Capture the cell that displays the provided text and extract its (x, y) central coordinate. 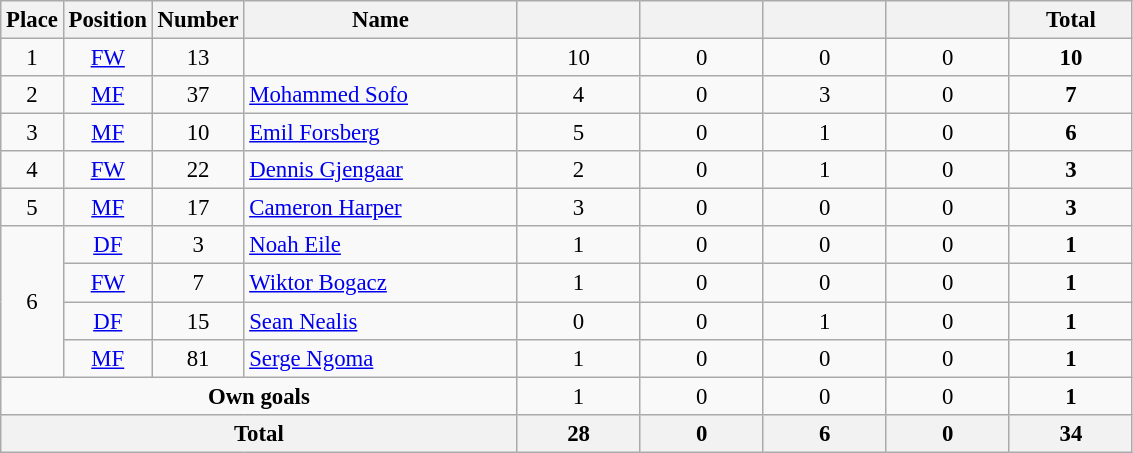
22 (198, 170)
13 (198, 58)
Cameron Harper (380, 208)
Mohammed Sofo (380, 95)
Serge Ngoma (380, 358)
17 (198, 208)
Dennis Gjengaar (380, 170)
Name (380, 20)
Wiktor Bogacz (380, 283)
Place (32, 20)
15 (198, 321)
Noah Eile (380, 245)
Own goals (259, 396)
37 (198, 95)
Number (198, 20)
81 (198, 358)
28 (578, 433)
34 (1070, 433)
Emil Forsberg (380, 133)
Sean Nealis (380, 321)
Position (108, 20)
